Locate the cell with the specified text and output its [x, y] center coordinate. 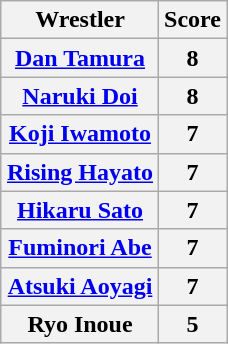
Ryo Inoue [80, 324]
Score [193, 20]
Koji Iwamoto [80, 134]
Naruki Doi [80, 96]
Atsuki Aoyagi [80, 286]
Hikaru Sato [80, 210]
Rising Hayato [80, 172]
Fuminori Abe [80, 248]
Dan Tamura [80, 58]
Wrestler [80, 20]
5 [193, 324]
